Identify which cell holds the provided text, then report its (x, y) central coordinate. 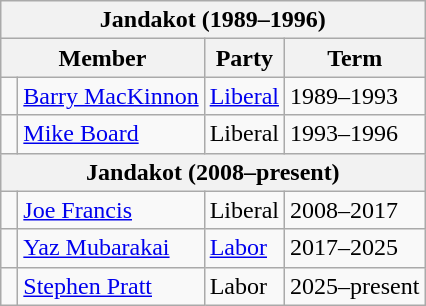
Mike Board (111, 134)
1993–1996 (355, 134)
Barry MacKinnon (111, 96)
Term (355, 58)
Party (244, 58)
Jandakot (1989–1996) (213, 20)
2025–present (355, 286)
Stephen Pratt (111, 286)
Yaz Mubarakai (111, 248)
1989–1993 (355, 96)
Jandakot (2008–present) (213, 172)
2017–2025 (355, 248)
Joe Francis (111, 210)
Member (102, 58)
2008–2017 (355, 210)
